Identify which cell holds the provided text, then report its (x, y) central coordinate. 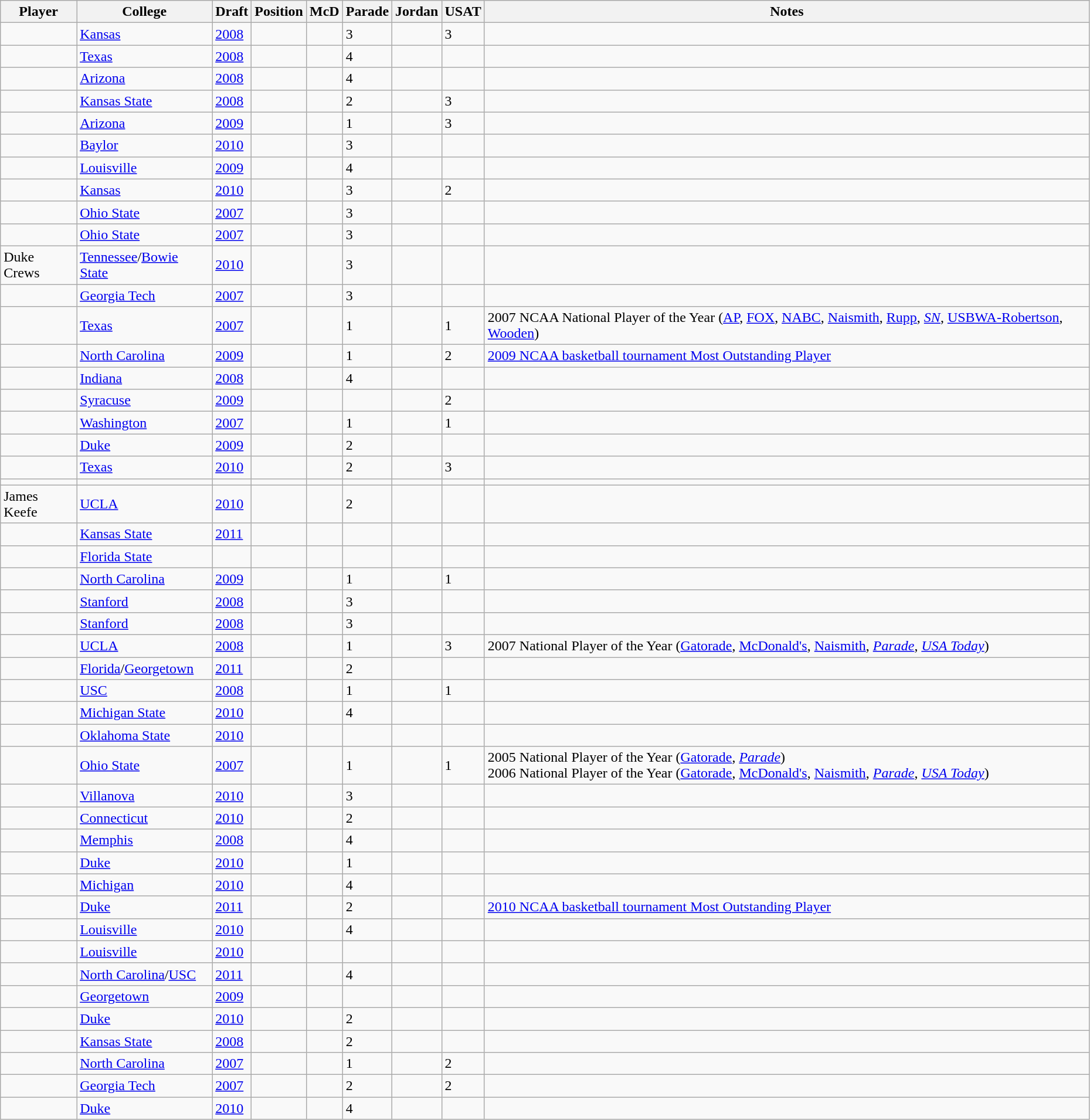
2009 NCAA basketball tournament Most Outstanding Player (787, 356)
College (144, 12)
Position (279, 12)
Michigan (144, 885)
Notes (787, 12)
Georgetown (144, 996)
Duke Crews (39, 265)
Player (39, 12)
McD (324, 12)
USAT (463, 12)
Florida State (144, 556)
Memphis (144, 840)
2005 National Player of the Year (Gatorade, Parade)2006 National Player of the Year (Gatorade, McDonald's, Naismith, Parade, USA Today) (787, 766)
Parade (367, 12)
Baylor (144, 145)
James Keefe (39, 504)
North Carolina/USC (144, 974)
Syracuse (144, 401)
Draft (232, 12)
Oklahoma State (144, 735)
Villanova (144, 796)
Florida/Georgetown (144, 668)
Tennessee/Bowie State (144, 265)
2007 NCAA National Player of the Year (AP, FOX, NABC, Naismith, Rupp, SN, USBWA-Robertson, Wooden) (787, 326)
Michigan State (144, 713)
USC (144, 691)
Jordan (417, 12)
Indiana (144, 378)
Washington (144, 423)
2007 National Player of the Year (Gatorade, McDonald's, Naismith, Parade, USA Today) (787, 646)
Connecticut (144, 818)
2010 NCAA basketball tournament Most Outstanding Player (787, 907)
